From the cell containing the given text, extract its center point as [X, Y] coordinate. 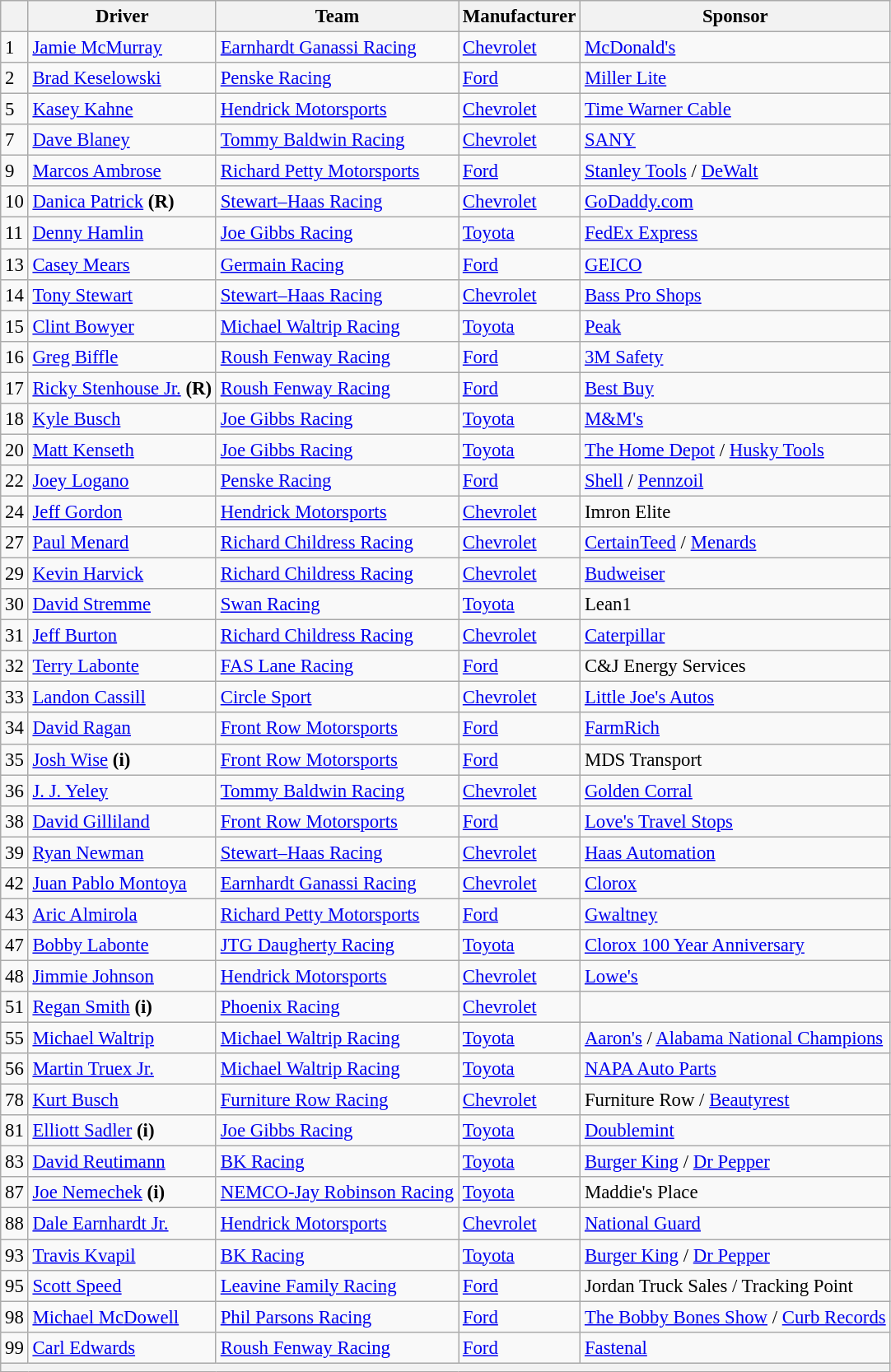
99 [15, 1347]
C&J Energy Services [735, 666]
CertainTeed / Menards [735, 543]
FarmRich [735, 729]
Landon Cassill [122, 698]
MDS Transport [735, 759]
56 [15, 1069]
10 [15, 202]
Shell / Pennzoil [735, 481]
Doublemint [735, 1131]
Kasey Kahne [122, 110]
Regan Smith (i) [122, 1007]
Aric Almirola [122, 914]
15 [15, 326]
Marcos Ambrose [122, 171]
Swan Racing [337, 604]
Brad Keselowski [122, 78]
FedEx Express [735, 233]
Matt Kenseth [122, 450]
NAPA Auto Parts [735, 1069]
Golden Corral [735, 791]
Terry Labonte [122, 666]
David Gilliland [122, 821]
Furniture Row / Beautyrest [735, 1100]
36 [15, 791]
48 [15, 976]
Bass Pro Shops [735, 295]
Jeff Burton [122, 636]
JTG Daugherty Racing [337, 945]
Jordan Truck Sales / Tracking Point [735, 1286]
Bobby Labonte [122, 945]
14 [15, 295]
Joey Logano [122, 481]
Miller Lite [735, 78]
Kyle Busch [122, 419]
Ricky Stenhouse Jr. (R) [122, 388]
Circle Sport [337, 698]
The Bobby Bones Show / Curb Records [735, 1317]
Lowe's [735, 976]
29 [15, 574]
Peak [735, 326]
Casey Mears [122, 264]
Elliott Sadler (i) [122, 1131]
GEICO [735, 264]
Germain Racing [337, 264]
David Stremme [122, 604]
7 [15, 140]
Ryan Newman [122, 852]
95 [15, 1286]
78 [15, 1100]
42 [15, 884]
NEMCO-Jay Robinson Racing [337, 1193]
Sponsor [735, 16]
Michael Waltrip [122, 1038]
Martin Truex Jr. [122, 1069]
Phil Parsons Racing [337, 1317]
National Guard [735, 1224]
Best Buy [735, 388]
22 [15, 481]
1 [15, 48]
Manufacturer [519, 16]
31 [15, 636]
2 [15, 78]
Jimmie Johnson [122, 976]
20 [15, 450]
Budweiser [735, 574]
30 [15, 604]
88 [15, 1224]
Travis Kvapil [122, 1255]
17 [15, 388]
Clorox [735, 884]
27 [15, 543]
Phoenix Racing [337, 1007]
Jamie McMurray [122, 48]
The Home Depot / Husky Tools [735, 450]
Tony Stewart [122, 295]
Little Joe's Autos [735, 698]
Gwaltney [735, 914]
Stanley Tools / DeWalt [735, 171]
18 [15, 419]
Lean1 [735, 604]
Love's Travel Stops [735, 821]
34 [15, 729]
GoDaddy.com [735, 202]
Imron Elite [735, 511]
93 [15, 1255]
Dave Blaney [122, 140]
David Reutimann [122, 1162]
3M Safety [735, 357]
9 [15, 171]
83 [15, 1162]
87 [15, 1193]
Furniture Row Racing [337, 1100]
Driver [122, 16]
Caterpillar [735, 636]
M&M's [735, 419]
FAS Lane Racing [337, 666]
Denny Hamlin [122, 233]
David Ragan [122, 729]
98 [15, 1317]
Joe Nemechek (i) [122, 1193]
55 [15, 1038]
Clint Bowyer [122, 326]
SANY [735, 140]
Greg Biffle [122, 357]
Kurt Busch [122, 1100]
43 [15, 914]
35 [15, 759]
24 [15, 511]
Leavine Family Racing [337, 1286]
Time Warner Cable [735, 110]
81 [15, 1131]
47 [15, 945]
51 [15, 1007]
Scott Speed [122, 1286]
Dale Earnhardt Jr. [122, 1224]
39 [15, 852]
Jeff Gordon [122, 511]
Paul Menard [122, 543]
Clorox 100 Year Anniversary [735, 945]
Danica Patrick (R) [122, 202]
Team [337, 16]
38 [15, 821]
J. J. Yeley [122, 791]
Carl Edwards [122, 1347]
13 [15, 264]
Maddie's Place [735, 1193]
Josh Wise (i) [122, 759]
33 [15, 698]
Aaron's / Alabama National Champions [735, 1038]
Michael McDowell [122, 1317]
Juan Pablo Montoya [122, 884]
Kevin Harvick [122, 574]
11 [15, 233]
32 [15, 666]
16 [15, 357]
Haas Automation [735, 852]
McDonald's [735, 48]
Fastenal [735, 1347]
5 [15, 110]
